From the cell containing the given text, extract its center point as (x, y) coordinate. 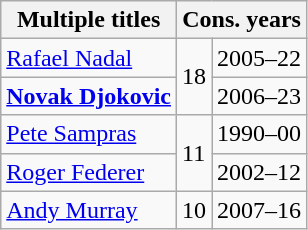
Multiple titles (89, 20)
Roger Federer (89, 172)
11 (194, 153)
Cons. years (241, 20)
18 (194, 77)
10 (194, 210)
2007–16 (260, 210)
Novak Djokovic (89, 96)
2002–12 (260, 172)
1990–00 (260, 134)
2006–23 (260, 96)
Andy Murray (89, 210)
Pete Sampras (89, 134)
2005–22 (260, 58)
Rafael Nadal (89, 58)
